Output the [X, Y] coordinate of the center of the cell containing the given text.  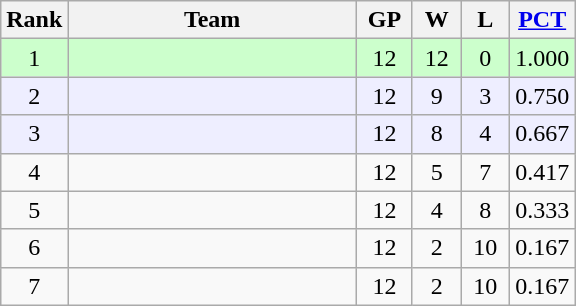
0.750 [542, 96]
L [486, 20]
0.417 [542, 172]
1.000 [542, 58]
9 [436, 96]
W [436, 20]
6 [34, 248]
0.667 [542, 134]
0.333 [542, 210]
GP [384, 20]
0 [486, 58]
Team [212, 20]
Rank [34, 20]
1 [34, 58]
PCT [542, 20]
